Pinpoint the cell where the given text exists, returning its [X, Y] midpoint coordinate. 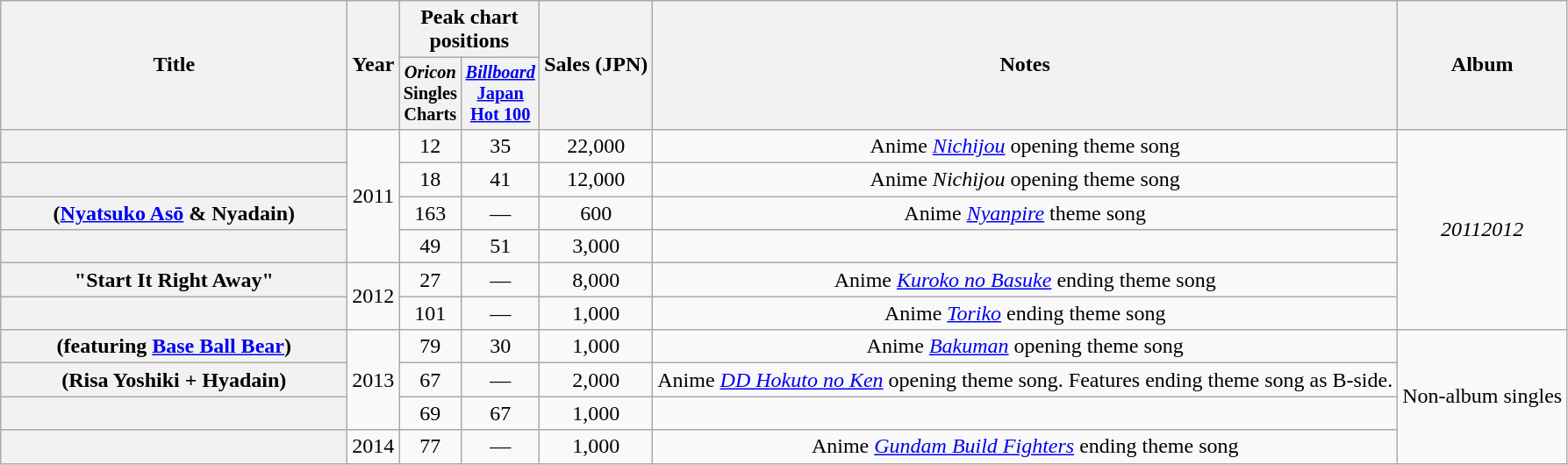
2013 [374, 380]
41 [500, 180]
Album [1483, 65]
18 [430, 180]
2,000 [597, 380]
(Risa Yoshiki + Hyadain) [174, 380]
Anime Bakuman opening theme song [1025, 347]
Title [174, 65]
2012 [374, 297]
(featuring Base Ball Bear) [174, 347]
(Nyatsuko Asō & Nyadain) [174, 213]
8,000 [597, 280]
79 [430, 347]
35 [500, 146]
600 [597, 213]
2014 [374, 447]
77 [430, 447]
Anime Kuroko no Basuke ending theme song [1025, 280]
Anime Nyanpire theme song [1025, 213]
51 [500, 247]
12 [430, 146]
Anime Toriko ending theme song [1025, 313]
"Start It Right Away" [174, 280]
69 [430, 413]
163 [430, 213]
Peak chart positions [469, 30]
49 [430, 247]
20112012 [1483, 229]
Non-album singles [1483, 397]
Anime DD Hokuto no Ken opening theme song. Features ending theme song as B-side. [1025, 380]
Billboard Japan Hot 100 [500, 94]
Oricon Singles Charts [430, 94]
Sales (JPN) [597, 65]
12,000 [597, 180]
22,000 [597, 146]
30 [500, 347]
27 [430, 280]
Year [374, 65]
Anime Gundam Build Fighters ending theme song [1025, 447]
101 [430, 313]
3,000 [597, 247]
Notes [1025, 65]
2011 [374, 196]
